Return [X, Y] of the center of cell containing provided text 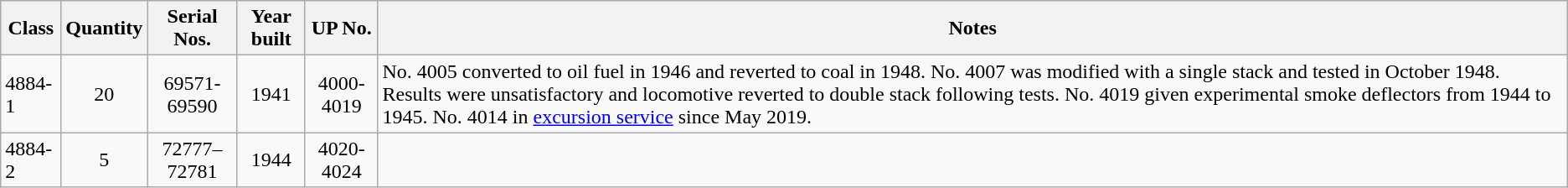
4884-2 [31, 159]
69571-69590 [193, 94]
4020-4024 [342, 159]
72777–72781 [193, 159]
Class [31, 29]
Year built [271, 29]
Serial Nos. [193, 29]
20 [104, 94]
5 [104, 159]
4884-1 [31, 94]
1941 [271, 94]
Notes [972, 29]
1944 [271, 159]
Quantity [104, 29]
4000-4019 [342, 94]
UP No. [342, 29]
